Detect which cell encompasses the target text, then output its (X, Y) center coordinate. 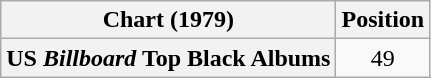
49 (383, 58)
Chart (1979) (168, 20)
Position (383, 20)
US Billboard Top Black Albums (168, 58)
